Find where the given text appears and provide that cell's center as [x, y] coordinate. 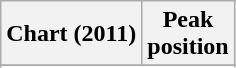
Peakposition [188, 34]
Chart (2011) [72, 34]
